From the cell containing the given text, extract its center point as [x, y] coordinate. 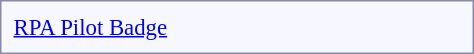
RPA Pilot Badge [232, 27]
